Capture the cell that displays the provided text and extract its [X, Y] central coordinate. 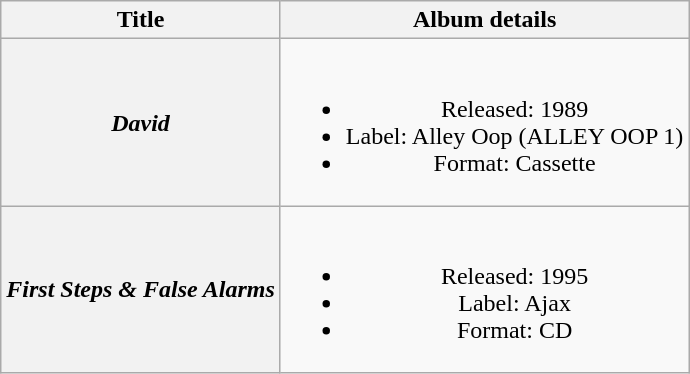
Released: 1995Label: AjaxFormat: CD [484, 290]
Album details [484, 20]
Released: 1989Label: Alley Oop (ALLEY OOP 1)Format: Cassette [484, 122]
David [141, 122]
First Steps & False Alarms [141, 290]
Title [141, 20]
